Locate the cell with the specified text and output its [X, Y] center coordinate. 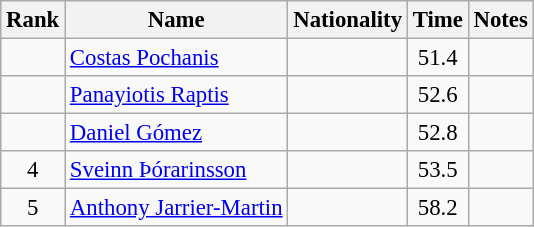
Notes [500, 20]
4 [33, 170]
52.8 [438, 133]
Name [176, 20]
Panayiotis Raptis [176, 95]
5 [33, 208]
Costas Pochanis [176, 58]
Daniel Gómez [176, 133]
Nationality [348, 20]
Time [438, 20]
Sveinn Þórarinsson [176, 170]
Rank [33, 20]
52.6 [438, 95]
53.5 [438, 170]
58.2 [438, 208]
51.4 [438, 58]
Anthony Jarrier-Martin [176, 208]
